Provide the [X, Y] coordinate of the cell's center where the given text is located.  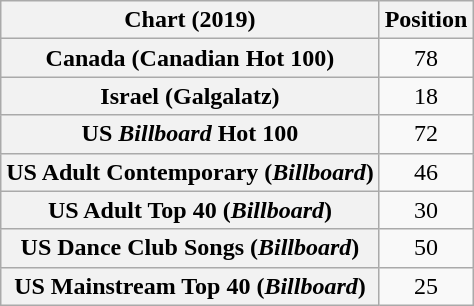
72 [426, 134]
78 [426, 58]
50 [426, 248]
46 [426, 172]
30 [426, 210]
Position [426, 20]
18 [426, 96]
US Dance Club Songs (Billboard) [190, 248]
Canada (Canadian Hot 100) [190, 58]
US Adult Contemporary (Billboard) [190, 172]
Israel (Galgalatz) [190, 96]
US Billboard Hot 100 [190, 134]
Chart (2019) [190, 20]
US Adult Top 40 (Billboard) [190, 210]
US Mainstream Top 40 (Billboard) [190, 286]
25 [426, 286]
